Capture the cell that displays the provided text and extract its [x, y] central coordinate. 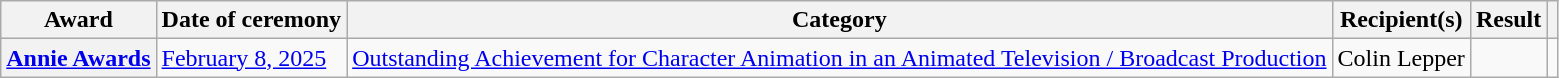
Category [840, 20]
Annie Awards [78, 58]
Outstanding Achievement for Character Animation in an Animated Television / Broadcast Production [840, 58]
February 8, 2025 [252, 58]
Colin Lepper [1401, 58]
Date of ceremony [252, 20]
Result [1508, 20]
Recipient(s) [1401, 20]
Award [78, 20]
